Output the [x, y] coordinate of the center of the cell containing the given text.  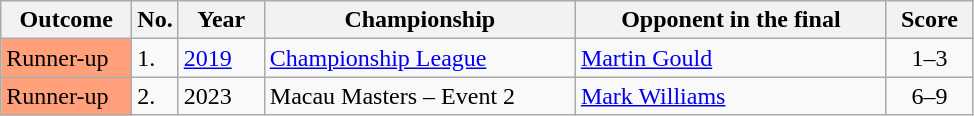
6–9 [929, 96]
No. [155, 20]
Macau Masters – Event 2 [420, 96]
Championship [420, 20]
1–3 [929, 58]
Outcome [66, 20]
Championship League [420, 58]
2. [155, 96]
Opponent in the final [730, 20]
2019 [221, 58]
Martin Gould [730, 58]
Year [221, 20]
1. [155, 58]
Mark Williams [730, 96]
2023 [221, 96]
Score [929, 20]
